Find where the given text appears and provide that cell's center as [X, Y] coordinate. 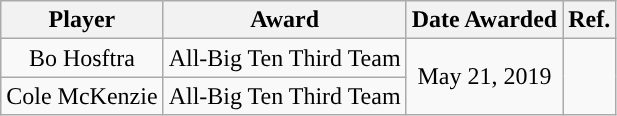
Date Awarded [484, 20]
Award [284, 20]
Player [82, 20]
Cole McKenzie [82, 96]
Bo Hosftra [82, 58]
Ref. [590, 20]
May 21, 2019 [484, 77]
